Capture the cell that displays the provided text and extract its (X, Y) central coordinate. 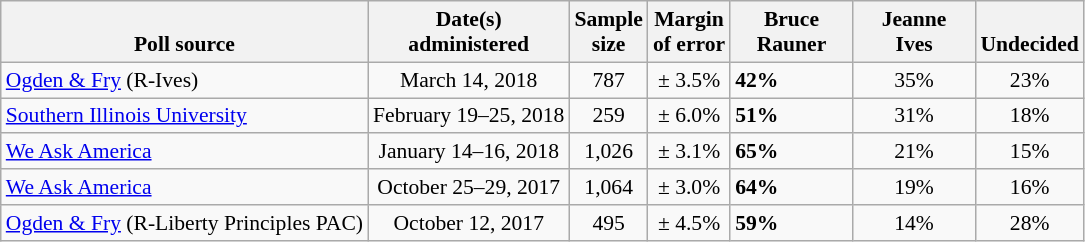
59% (792, 223)
15% (1029, 152)
± 6.0% (689, 116)
18% (1029, 116)
21% (914, 152)
Marginof error (689, 32)
February 19–25, 2018 (468, 116)
42% (792, 80)
Poll source (184, 32)
± 3.1% (689, 152)
35% (914, 80)
January 14–16, 2018 (468, 152)
October 12, 2017 (468, 223)
Date(s)administered (468, 32)
31% (914, 116)
259 (608, 116)
65% (792, 152)
March 14, 2018 (468, 80)
64% (792, 187)
Samplesize (608, 32)
Undecided (1029, 32)
495 (608, 223)
51% (792, 116)
16% (1029, 187)
± 3.0% (689, 187)
14% (914, 223)
± 3.5% (689, 80)
787 (608, 80)
Southern Illinois University (184, 116)
JeanneIves (914, 32)
1,026 (608, 152)
28% (1029, 223)
23% (1029, 80)
19% (914, 187)
BruceRauner (792, 32)
± 4.5% (689, 223)
October 25–29, 2017 (468, 187)
1,064 (608, 187)
Ogden & Fry (R-Ives) (184, 80)
Ogden & Fry (R-Liberty Principles PAC) (184, 223)
